For the text-containing cell, return its midpoint in [x, y] coordinate format. 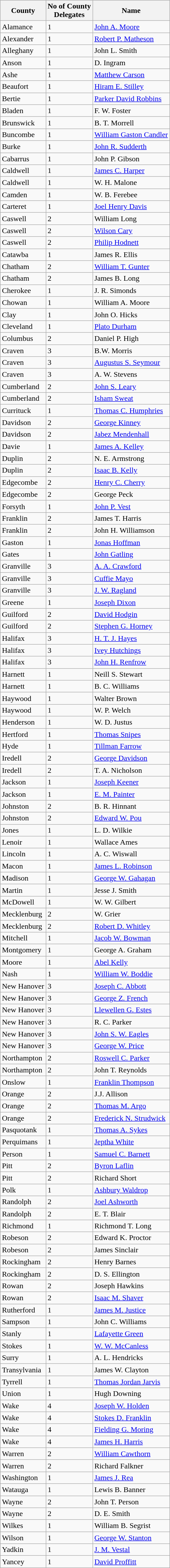
Catawba [23, 255]
Onslow [23, 1082]
George A. Graham [131, 950]
John C. Williams [131, 1322]
Stephen G. Horney [131, 626]
T. A. Nicholson [131, 770]
John A. Moore [131, 27]
Lincoln [23, 854]
John Gatling [131, 554]
Llewellen G. Estes [131, 1010]
Alexander [23, 39]
James J. Rea [131, 1478]
William W. Boddie [131, 974]
D. S. Ellington [131, 1274]
Isham Sweat [131, 399]
George W. Gahagan [131, 878]
W. H. Malone [131, 183]
Wilson [23, 1538]
W. D. Justus [131, 722]
George Peck [131, 494]
Robert P. Matheson [131, 39]
Augustus S. Seymour [131, 363]
George Z. French [131, 998]
Joseph Keener [131, 782]
John P. Gibson [131, 158]
Anson [23, 63]
John H. Williamson [131, 530]
Greene [23, 602]
Jonas Hoffman [131, 542]
Richard Short [131, 1178]
Montgomery [23, 950]
Frederick N. Strudwick [131, 1118]
Edward W. Pou [131, 818]
J.J. Allison [131, 1094]
Joseph Hawkins [131, 1286]
Polk [23, 1190]
Camden [23, 195]
Hugh Downing [131, 1394]
E. M. Painter [131, 794]
Columbus [23, 338]
B.W. Morris [131, 351]
W. B. Ferebee [131, 195]
George Kinney [131, 422]
Philip Hodnett [131, 243]
Fielding G. Moring [131, 1430]
McDowell [23, 902]
John H. Renfrow [131, 662]
W. W. Gilbert [131, 902]
Union [23, 1394]
Gates [23, 554]
Jesse J. Smith [131, 890]
Buncombe [23, 135]
Richard Falkner [131, 1466]
Thomas A. Sykes [131, 1130]
Joseph C. Abbott [131, 986]
Wallace Ames [131, 842]
Samuel C. Barnett [131, 1154]
B. R. Hinnant [131, 806]
Mitchell [23, 938]
Thomas Jordan Jarvis [131, 1382]
James Sinclair [131, 1250]
Forsyth [23, 506]
John P. Vest [131, 506]
Yancey [23, 1562]
Cuffie Mayo [131, 578]
Stokes D. Franklin [131, 1418]
William Cawthorn [131, 1454]
William A. Moore [131, 302]
Watauga [23, 1490]
Lafayette Green [131, 1334]
James L. Robinson [131, 866]
A. L. Hendricks [131, 1358]
Daniel P. High [131, 338]
Name [131, 11]
Parker David Robbins [131, 99]
Jabez Mendenhall [131, 434]
Hyde [23, 746]
John L. Smith [131, 51]
Edward K. Proctor [131, 1238]
W. P. Welch [131, 710]
John R. Sudderth [131, 146]
John T. Person [131, 1502]
Neill S. Stewart [131, 674]
James H. Harris [131, 1442]
R. C. Parker [131, 1022]
Joel Ashworth [131, 1202]
Davie [23, 446]
Isaac B. Kelly [131, 470]
Burke [23, 146]
Stokes [23, 1346]
Perquimans [23, 1142]
Lenoir [23, 842]
George W. Stanton [131, 1538]
Isaac M. Shaver [131, 1298]
Person [23, 1154]
John S. Leary [131, 387]
Walter Brown [131, 698]
A. A. Crawford [131, 566]
J. W. Ragland [131, 590]
Roswell C. Parker [131, 1058]
Pasquotank [23, 1130]
Thomas C. Humphries [131, 411]
Washington [23, 1478]
A. W. Stevens [131, 375]
James W. Clayton [131, 1370]
Richmond T. Long [131, 1226]
Yadkin [23, 1550]
David Proffitt [131, 1562]
Transylvania [23, 1370]
David Hodgin [131, 614]
B. T. Morrell [131, 123]
Byron Laflin [131, 1166]
Jeptha White [131, 1142]
Cherokee [23, 290]
Carteret [23, 207]
Richmond [23, 1226]
No of CountyDelegates [69, 11]
Robert D. Whitley [131, 926]
Franklin Thompson [131, 1082]
Henry Barnes [131, 1262]
Stanly [23, 1334]
Jones [23, 830]
Ivey Hutchings [131, 650]
Thomas Snipes [131, 734]
George W. Price [131, 1046]
Abel Kelly [131, 962]
Joel Henry Davis [131, 207]
Hiram E. Stilley [131, 87]
William Long [131, 219]
George Davidson [131, 758]
N. E. Armstrong [131, 458]
Joseph W. Holden [131, 1406]
Tillman Farrow [131, 746]
Cleveland [23, 326]
Rutherford [23, 1310]
D. E. Smith [131, 1514]
John S. W. Eagles [131, 1034]
William B. Segrist [131, 1526]
James R. Ellis [131, 255]
Hertford [23, 734]
Tyrrell [23, 1382]
A. C. Wiswall [131, 854]
John O. Hicks [131, 314]
Gaston [23, 542]
Lewis B. Banner [131, 1490]
Thomas M. Argo [131, 1106]
B. C. Williams [131, 686]
Henry C. Cherry [131, 482]
James C. Harper [131, 171]
J. R. Simonds [131, 290]
Madison [23, 878]
F. W. Foster [131, 111]
Wilson Cary [131, 231]
Jacob W. Bowman [131, 938]
J. M. Vestal [131, 1550]
Nash [23, 974]
Bertie [23, 99]
Wilkes [23, 1526]
Plato Durham [131, 326]
Matthew Carson [131, 75]
Beaufort [23, 87]
Macon [23, 866]
W. Grier [131, 914]
Chowan [23, 302]
James B. Long [131, 279]
John T. Reynolds [131, 1070]
Ashbury Waldrop [131, 1190]
Alamance [23, 27]
William T. Gunter [131, 267]
Alleghany [23, 51]
Ashe [23, 75]
D. Ingram [131, 63]
Martin [23, 890]
James T. Harris [131, 518]
Sampson [23, 1322]
Clay [23, 314]
Cabarrus [23, 158]
W. W. McCanless [131, 1346]
Moore [23, 962]
William Gaston Candler [131, 135]
James A. Kelley [131, 446]
Henderson [23, 722]
Bladen [23, 111]
Brunswick [23, 123]
E. T. Blair [131, 1214]
H. T. J. Hayes [131, 638]
James M. Justice [131, 1310]
County [23, 11]
Joseph Dixon [131, 602]
Surry [23, 1358]
Currituck [23, 411]
L. D. Wilkie [131, 830]
